Find where the given text appears and provide that cell's center as [X, Y] coordinate. 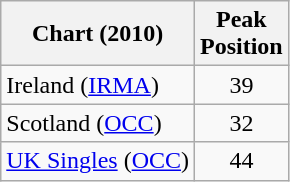
Chart (2010) [98, 34]
39 [242, 85]
PeakPosition [242, 34]
Ireland (IRMA) [98, 85]
Scotland (OCC) [98, 123]
UK Singles (OCC) [98, 161]
44 [242, 161]
32 [242, 123]
